Determine the (x, y) coordinate at the center of the cell enclosing the given text.  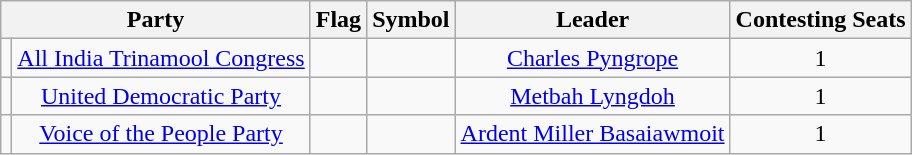
Charles Pyngrope (592, 58)
Contesting Seats (820, 20)
Ardent Miller Basaiawmoit (592, 134)
Symbol (411, 20)
United Democratic Party (161, 96)
Metbah Lyngdoh (592, 96)
All India Trinamool Congress (161, 58)
Leader (592, 20)
Voice of the People Party (161, 134)
Party (156, 20)
Flag (338, 20)
